Output the [X, Y] coordinate of the center of the cell containing the given text.  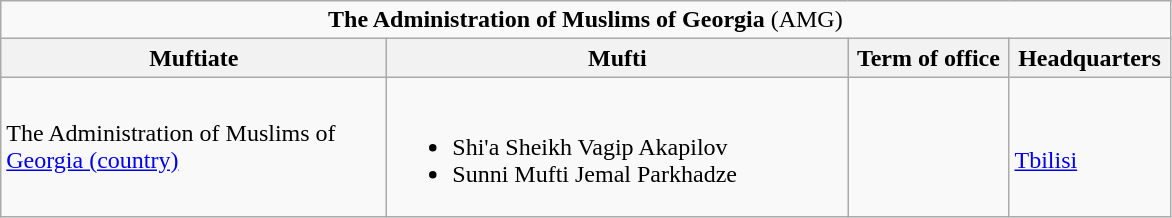
The Administration of Muslims of Georgia (country) [194, 147]
Headquarters [1090, 58]
Muftiate [194, 58]
Term of office [928, 58]
Mufti [618, 58]
Shi'a Sheikh Vagip AkapilovSunni Mufti Jemal Parkhadze [618, 147]
Tbilisi [1090, 147]
The Administration of Muslims of Georgia (AMG) [586, 20]
